Detect which cell encompasses the target text, then output its [x, y] center coordinate. 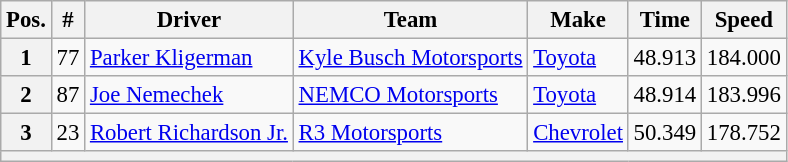
NEMCO Motorsports [410, 95]
Time [664, 20]
183.996 [744, 95]
Team [410, 20]
Kyle Busch Motorsports [410, 58]
3 [26, 133]
178.752 [744, 133]
50.349 [664, 133]
# [68, 20]
77 [68, 58]
Chevrolet [578, 133]
1 [26, 58]
48.913 [664, 58]
Parker Kligerman [190, 58]
R3 Motorsports [410, 133]
Robert Richardson Jr. [190, 133]
Make [578, 20]
87 [68, 95]
2 [26, 95]
Speed [744, 20]
Driver [190, 20]
184.000 [744, 58]
23 [68, 133]
48.914 [664, 95]
Joe Nemechek [190, 95]
Pos. [26, 20]
